Output the [X, Y] coordinate of the center of the cell containing the given text.  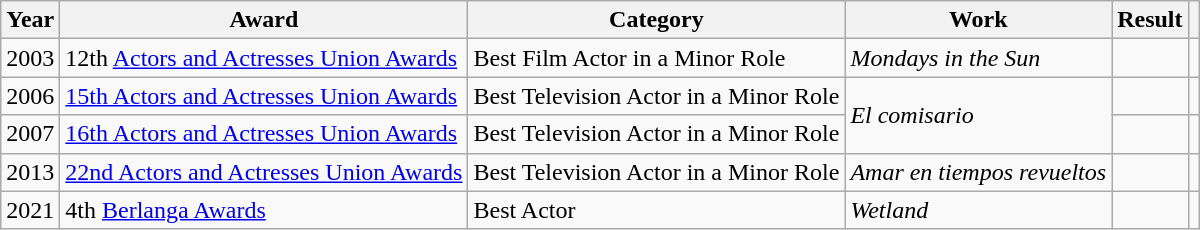
Category [656, 20]
Best Film Actor in a Minor Role [656, 58]
Result [1150, 20]
Wetland [978, 210]
Year [30, 20]
El comisario [978, 115]
2007 [30, 134]
12th Actors and Actresses Union Awards [264, 58]
Amar en tiempos revueltos [978, 172]
4th Berlanga Awards [264, 210]
Award [264, 20]
2006 [30, 96]
2013 [30, 172]
16th Actors and Actresses Union Awards [264, 134]
2003 [30, 58]
Mondays in the Sun [978, 58]
22nd Actors and Actresses Union Awards [264, 172]
2021 [30, 210]
15th Actors and Actresses Union Awards [264, 96]
Best Actor [656, 210]
Work [978, 20]
